Provide the [X, Y] coordinate of the cell's center where the given text is located.  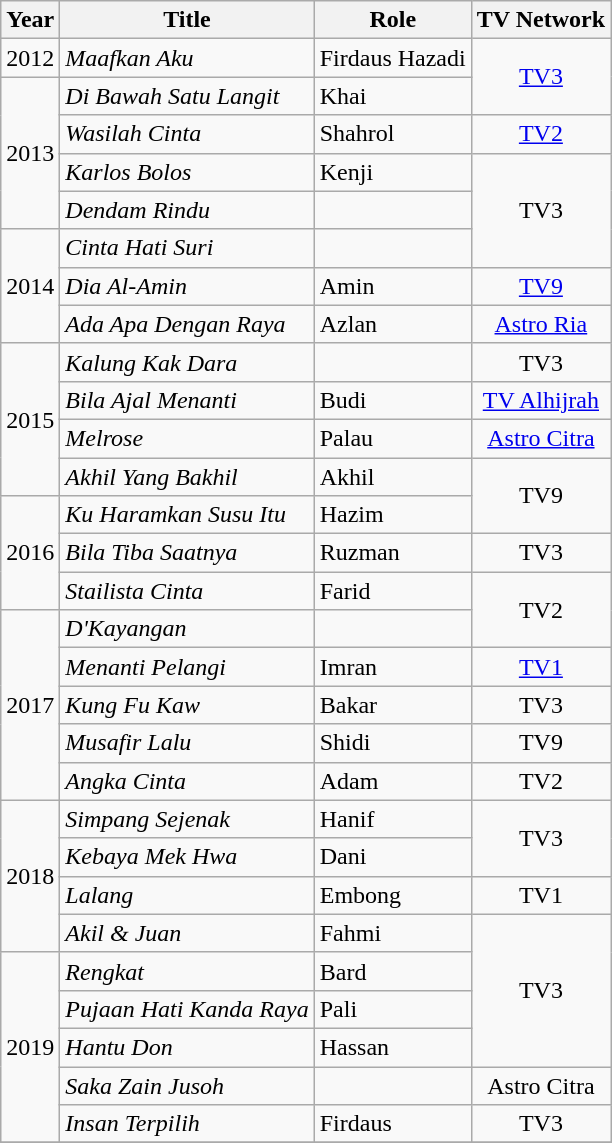
Melrose [187, 438]
Year [30, 20]
Firdaus [392, 1124]
Dani [392, 857]
Azlan [392, 324]
Dia Al-Amin [187, 286]
Di Bawah Satu Langit [187, 96]
Bila Tiba Saatnya [187, 553]
Ku Haramkan Susu Itu [187, 515]
2013 [30, 153]
Firdaus Hazadi [392, 58]
Akil & Juan [187, 933]
Astro Ria [540, 324]
Fahmi [392, 933]
Hantu Don [187, 1047]
Farid [392, 591]
Rengkat [187, 971]
Simpang Sejenak [187, 819]
Shahrol [392, 134]
Akhil Yang Bakhil [187, 477]
Adam [392, 781]
2015 [30, 419]
TV Alhijrah [540, 400]
Karlos Bolos [187, 172]
Palau [392, 438]
2018 [30, 876]
Ada Apa Dengan Raya [187, 324]
Angka Cinta [187, 781]
Pali [392, 1009]
Embong [392, 895]
Imran [392, 667]
Bard [392, 971]
Role [392, 20]
Hazim [392, 515]
D'Kayangan [187, 629]
Dendam Rindu [187, 210]
Stailista Cinta [187, 591]
Amin [392, 286]
Kenji [392, 172]
Kebaya Mek Hwa [187, 857]
Ruzman [392, 553]
2012 [30, 58]
TV Network [540, 20]
Bila Ajal Menanti [187, 400]
Akhil [392, 477]
Wasilah Cinta [187, 134]
Musafir Lalu [187, 743]
Kung Fu Kaw [187, 705]
2017 [30, 705]
Maafkan Aku [187, 58]
Cinta Hati Suri [187, 248]
Budi [392, 400]
Kalung Kak Dara [187, 362]
Lalang [187, 895]
Title [187, 20]
Insan Terpilih [187, 1124]
Menanti Pelangi [187, 667]
Khai [392, 96]
Saka Zain Jusoh [187, 1085]
Hassan [392, 1047]
Bakar [392, 705]
2014 [30, 286]
Hanif [392, 819]
2019 [30, 1047]
Pujaan Hati Kanda Raya [187, 1009]
2016 [30, 553]
Shidi [392, 743]
